Detect which cell encompasses the target text, then output its [X, Y] center coordinate. 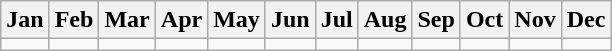
Aug [385, 20]
Dec [586, 20]
Feb [74, 20]
Sep [436, 20]
Jan [25, 20]
Jul [336, 20]
Oct [484, 20]
May [237, 20]
Nov [535, 20]
Jun [290, 20]
Mar [127, 20]
Apr [181, 20]
